From the cell containing the given text, extract its center point as (x, y) coordinate. 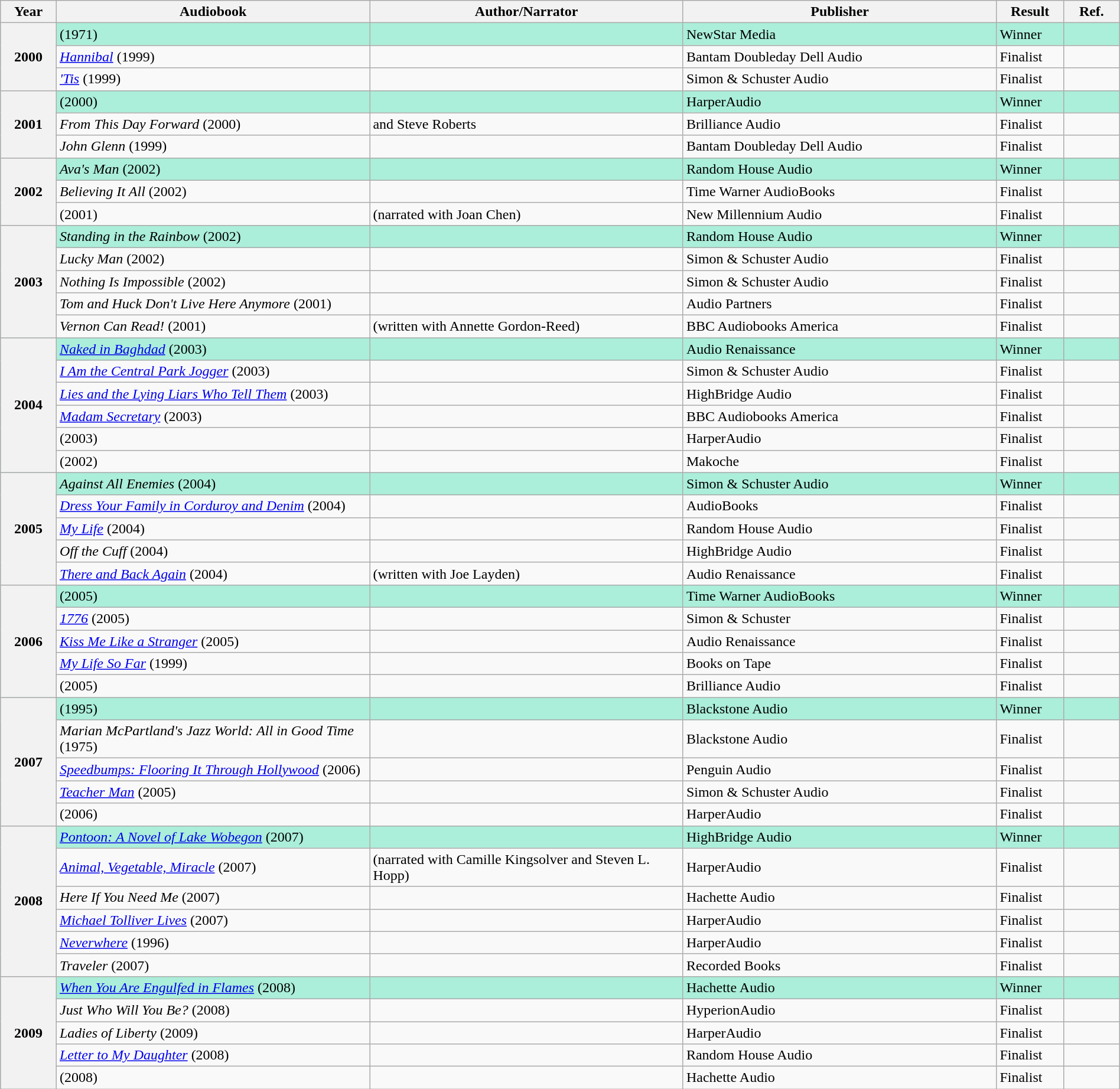
Marian McPartland's Jazz World: All in Good Time (1975) (213, 739)
Animal, Vegetable, Miracle (2007) (213, 867)
Here If You Need Me (2007) (213, 898)
(written with Annette Gordon-Reed) (526, 327)
Against All Enemies (2004) (213, 484)
(2003) (213, 439)
2001 (28, 124)
Pontoon: A Novel of Lake Wobegon (2007) (213, 837)
2006 (28, 641)
(1971) (213, 34)
Naked in Baghdad (2003) (213, 349)
2005 (28, 529)
HyperionAudio (839, 1010)
Books on Tape (839, 664)
Standing in the Rainbow (2002) (213, 236)
Just Who Will You Be? (2008) (213, 1010)
2007 (28, 762)
AudioBooks (839, 506)
When You Are Engulfed in Flames (2008) (213, 987)
Ava's Man (2002) (213, 169)
Lies and the Lying Liars Who Tell Them (2003) (213, 394)
My Life So Far (1999) (213, 664)
Teacher Man (2005) (213, 792)
I Am the Central Park Jogger (2003) (213, 371)
Madam Secretary (2003) (213, 416)
Letter to My Daughter (2008) (213, 1055)
Dress Your Family in Corduroy and Denim (2004) (213, 506)
Michael Tolliver Lives (2007) (213, 920)
Believing It All (2002) (213, 191)
(2000) (213, 102)
Year (28, 12)
Audiobook (213, 12)
Publisher (839, 12)
and Steve Roberts (526, 124)
Traveler (2007) (213, 965)
2000 (28, 57)
2004 (28, 405)
From This Day Forward (2000) (213, 124)
Ref. (1092, 12)
(2001) (213, 214)
Speedbumps: Flooring It Through Hollywood (2006) (213, 770)
(written with Joe Layden) (526, 573)
2002 (28, 191)
There and Back Again (2004) (213, 573)
Lucky Man (2002) (213, 259)
Off the Cuff (2004) (213, 551)
NewStar Media (839, 34)
(2006) (213, 814)
Ladies of Liberty (2009) (213, 1033)
Penguin Audio (839, 770)
(narrated with Camille Kingsolver and Steven L. Hopp) (526, 867)
2009 (28, 1032)
Makoche (839, 461)
Audio Partners (839, 304)
Author/Narrator (526, 12)
(narrated with Joan Chen) (526, 214)
John Glenn (1999) (213, 146)
(1995) (213, 709)
2003 (28, 281)
2008 (28, 901)
Simon & Schuster (839, 618)
Kiss Me Like a Stranger (2005) (213, 641)
'Tis (1999) (213, 79)
New Millennium Audio (839, 214)
(2008) (213, 1078)
Nothing Is Impossible (2002) (213, 282)
Neverwhere (1996) (213, 943)
1776 (2005) (213, 618)
Hannibal (1999) (213, 57)
Result (1030, 12)
Recorded Books (839, 965)
Vernon Can Read! (2001) (213, 327)
Tom and Huck Don't Live Here Anymore (2001) (213, 304)
(2002) (213, 461)
My Life (2004) (213, 529)
